Capture the cell that displays the provided text and extract its [X, Y] central coordinate. 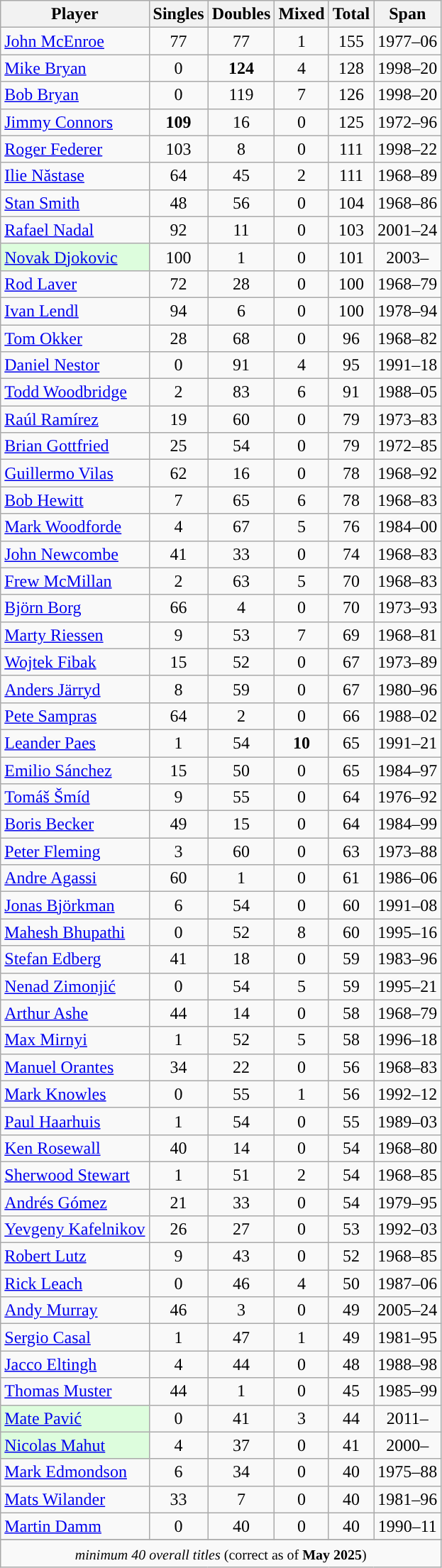
96 [351, 338]
Thomas Muster [75, 1391]
1972–96 [407, 122]
Andre Agassi [75, 878]
101 [351, 257]
1984–97 [407, 770]
Martin Damm [75, 1526]
Andrés Gómez [75, 1203]
Tomáš Šmíd [75, 797]
Emilio Sánchez [75, 770]
10 [302, 743]
Max Mirnyi [75, 1040]
68 [241, 338]
125 [351, 122]
1988–05 [407, 392]
2000– [407, 1445]
155 [351, 41]
1968–80 [407, 1148]
43 [241, 1257]
Bob Bryan [75, 95]
94 [179, 311]
1991–08 [407, 905]
119 [241, 95]
128 [351, 68]
Tom Okker [75, 338]
Mixed [302, 14]
1992–03 [407, 1230]
minimum 40 overall titles (correct as of May 2025) [221, 1553]
124 [241, 68]
Andy Murray [75, 1310]
Roger Federer [75, 149]
Robert Lutz [75, 1257]
26 [179, 1230]
51 [241, 1175]
Span [407, 14]
1985–99 [407, 1391]
1973–93 [407, 608]
1973–89 [407, 662]
22 [241, 1067]
Björn Borg [75, 608]
104 [351, 203]
Rick Leach [75, 1283]
Pete Sampras [75, 716]
Ivan Lendl [75, 311]
1995–16 [407, 932]
Jonas Björkman [75, 905]
Leander Paes [75, 743]
Mark Woodforde [75, 527]
Nicolas Mahut [75, 1445]
47 [241, 1337]
126 [351, 95]
Ilie Năstase [75, 176]
Frew McMillan [75, 581]
1968–81 [407, 635]
Wojtek Fibak [75, 662]
1968–82 [407, 338]
Ken Rosewall [75, 1148]
Mahesh Bhupathi [75, 932]
69 [351, 635]
1995–21 [407, 986]
Doubles [241, 14]
Player [75, 14]
Total [351, 14]
2001–24 [407, 230]
Mark Edmondson [75, 1472]
72 [179, 284]
1989–03 [407, 1121]
61 [351, 878]
1968–92 [407, 473]
92 [179, 230]
18 [241, 959]
62 [179, 473]
76 [351, 527]
11 [241, 230]
Jimmy Connors [75, 122]
1975–88 [407, 1472]
Rafael Nadal [75, 230]
Raúl Ramírez [75, 419]
2003– [407, 257]
1981–96 [407, 1499]
Peter Fleming [75, 851]
1976–92 [407, 797]
Daniel Nestor [75, 365]
74 [351, 554]
Mark Knowles [75, 1094]
1990–11 [407, 1526]
1968–86 [407, 203]
2005–24 [407, 1310]
Bob Hewitt [75, 500]
1981–95 [407, 1337]
Stan Smith [75, 203]
1991–21 [407, 743]
1968–89 [407, 176]
37 [241, 1445]
Yevgeny Kafelnikov [75, 1230]
83 [241, 392]
Todd Woodbridge [75, 392]
John McEnroe [75, 41]
Rod Laver [75, 284]
25 [179, 446]
Manuel Orantes [75, 1067]
Paul Haarhuis [75, 1121]
1986–06 [407, 878]
1992–12 [407, 1094]
109 [179, 122]
John Newcombe [75, 554]
Guillermo Vilas [75, 473]
1984–99 [407, 824]
19 [179, 419]
1988–02 [407, 716]
Brian Gottfried [75, 446]
Sherwood Stewart [75, 1175]
Arthur Ashe [75, 1013]
Singles [179, 14]
21 [179, 1203]
1991–18 [407, 365]
1996–18 [407, 1040]
Stefan Edberg [75, 959]
1978–94 [407, 311]
Anders Järryd [75, 689]
1987–06 [407, 1283]
Marty Riessen [75, 635]
95 [351, 365]
Mate Pavić [75, 1418]
1988–98 [407, 1364]
1977–06 [407, 41]
2011– [407, 1418]
1979–95 [407, 1203]
1984–00 [407, 527]
1973–88 [407, 851]
Boris Becker [75, 824]
1998–22 [407, 149]
Novak Djokovic [75, 257]
Jacco Eltingh [75, 1364]
Mats Wilander [75, 1499]
1980–96 [407, 689]
27 [241, 1230]
1972–85 [407, 446]
Sergio Casal [75, 1337]
1983–96 [407, 959]
1973–83 [407, 419]
Mike Bryan [75, 68]
Nenad Zimonjić [75, 986]
